Identify which cell holds the provided text, then report its [x, y] central coordinate. 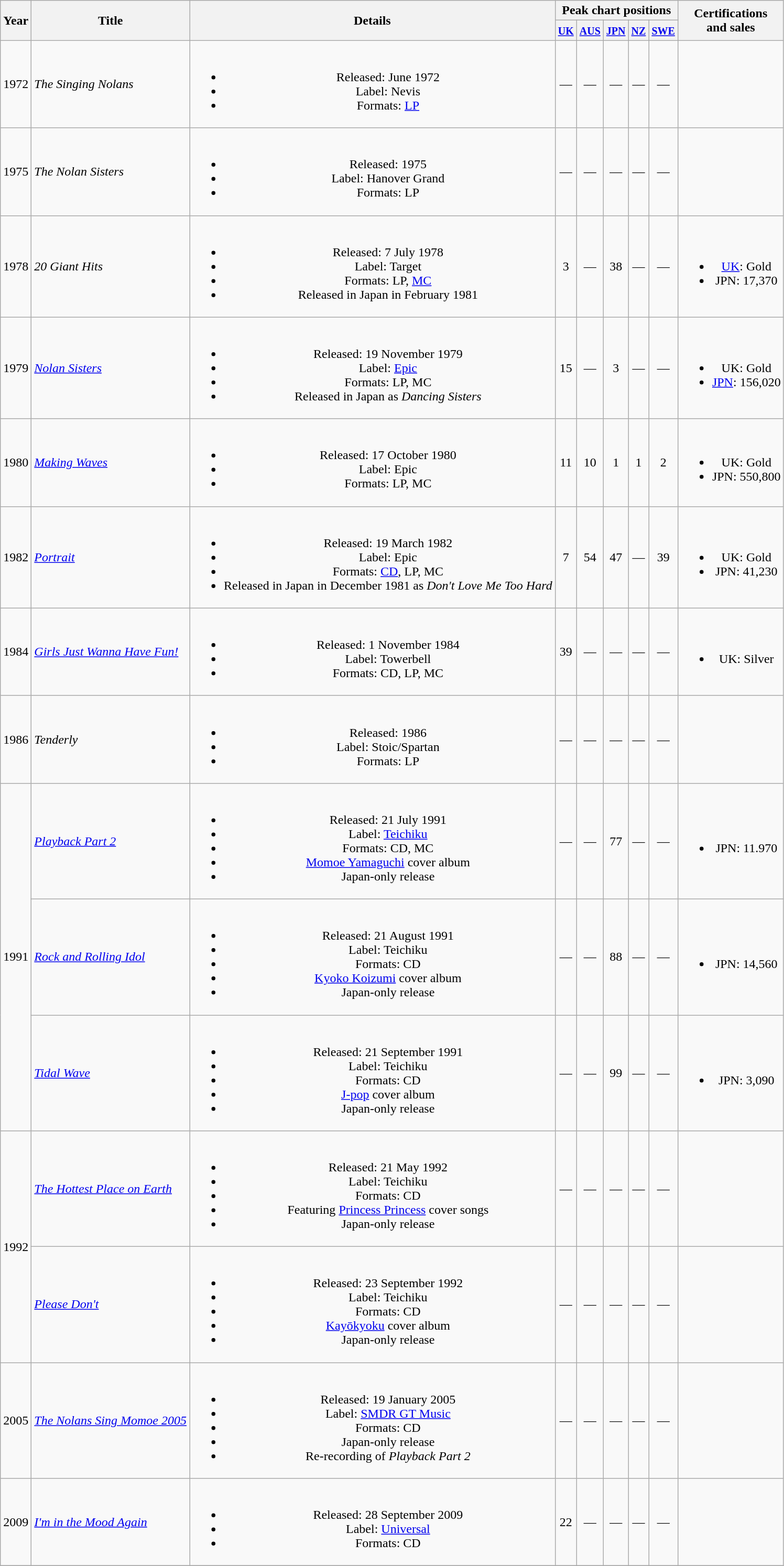
JPN: 3,090 [731, 1072]
Peak chart positions [616, 10]
Released: 21 May 1992Label: TeichikuFormats: CDFeaturing Princess Princess cover songsJapan-only release [373, 1189]
Portrait [111, 557]
Released: 19 January 2005Label: SMDR GT MusicFormats: CDJapan-only releaseRe-recording of Playback Part 2 [373, 1420]
Released: 28 September 2009Label: UniversalFormats: CD [373, 1522]
2 [663, 462]
22 [566, 1522]
1978 [16, 266]
1972 [16, 84]
JPN: 14,560 [731, 957]
Certificationsand sales [731, 20]
The Singing Nolans [111, 84]
47 [616, 557]
77 [616, 841]
Released: 19 November 1979Label: EpicFormats: LP, MCReleased in Japan as Dancing Sisters [373, 368]
UK: GoldJPN: 156,020 [731, 368]
Title [111, 20]
38 [616, 266]
AUS [590, 30]
Released: 1975Label: Hanover GrandFormats: LP [373, 172]
2009 [16, 1522]
15 [566, 368]
1979 [16, 368]
Released: 19 March 1982Label: EpicFormats: CD, LP, MCReleased in Japan in December 1981 as Don't Love Me Too Hard [373, 557]
Released: 21 September 1991Label: TeichikuFormats: CDJ-pop cover albumJapan-only release [373, 1072]
The Nolans Sing Momoe 2005 [111, 1420]
Released: 17 October 1980Label: EpicFormats: LP, MC [373, 462]
UK: GoldJPN: 550,800 [731, 462]
10 [590, 462]
Playback Part 2 [111, 841]
The Nolan Sisters [111, 172]
88 [616, 957]
Released: 21 July 1991Label: TeichikuFormats: CD, MCMomoe Yamaguchi cover albumJapan-only release [373, 841]
Making Waves [111, 462]
SWE [663, 30]
11 [566, 462]
Released: 1 November 1984Label: TowerbellFormats: CD, LP, MC [373, 652]
2005 [16, 1420]
Released: 21 August 1991Label: TeichikuFormats: CDKyoko Koizumi cover albumJapan-only release [373, 957]
Released: 7 July 1978Label: TargetFormats: LP, MCReleased in Japan in February 1981 [373, 266]
1975 [16, 172]
1980 [16, 462]
1984 [16, 652]
7 [566, 557]
NZ [638, 30]
UK: GoldJPN: 41,230 [731, 557]
1986 [16, 739]
Released: June 1972Label: NevisFormats: LP [373, 84]
54 [590, 557]
1992 [16, 1247]
Details [373, 20]
Please Don't [111, 1305]
99 [616, 1072]
Tidal Wave [111, 1072]
Released: 23 September 1992Label: TeichikuFormats: CDKayōkyoku cover albumJapan-only release [373, 1305]
1982 [16, 557]
I'm in the Mood Again [111, 1522]
Released: 1986Label: Stoic/SpartanFormats: LP [373, 739]
JPN [616, 30]
Rock and Rolling Idol [111, 957]
1991 [16, 957]
Girls Just Wanna Have Fun! [111, 652]
Tenderly [111, 739]
JPN: 11.970 [731, 841]
Nolan Sisters [111, 368]
Year [16, 20]
UK: Silver [731, 652]
UK: GoldJPN: 17,370 [731, 266]
The Hottest Place on Earth [111, 1189]
20 Giant Hits [111, 266]
UK [566, 30]
